Return the (x, y) coordinate for the center point of the cell that contains the specified text.  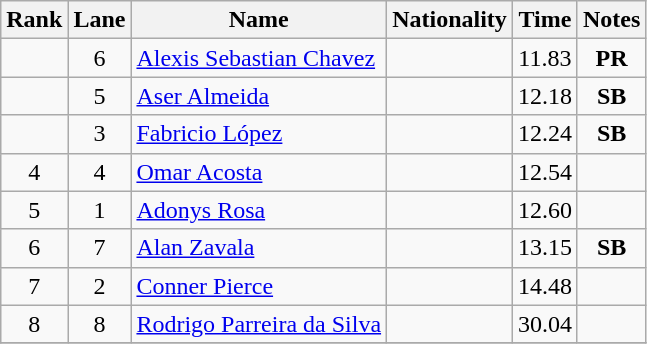
Alan Zavala (259, 248)
3 (100, 134)
PR (611, 58)
1 (100, 210)
12.18 (544, 96)
Alexis Sebastian Chavez (259, 58)
13.15 (544, 248)
Time (544, 20)
Name (259, 20)
Fabricio López (259, 134)
12.60 (544, 210)
Rodrigo Parreira da Silva (259, 324)
Omar Acosta (259, 172)
12.54 (544, 172)
12.24 (544, 134)
Conner Pierce (259, 286)
2 (100, 286)
Notes (611, 20)
Adonys Rosa (259, 210)
Aser Almeida (259, 96)
Lane (100, 20)
Rank (34, 20)
Nationality (450, 20)
11.83 (544, 58)
30.04 (544, 324)
14.48 (544, 286)
